Return the (x, y) coordinate for the center point of the cell that contains the specified text.  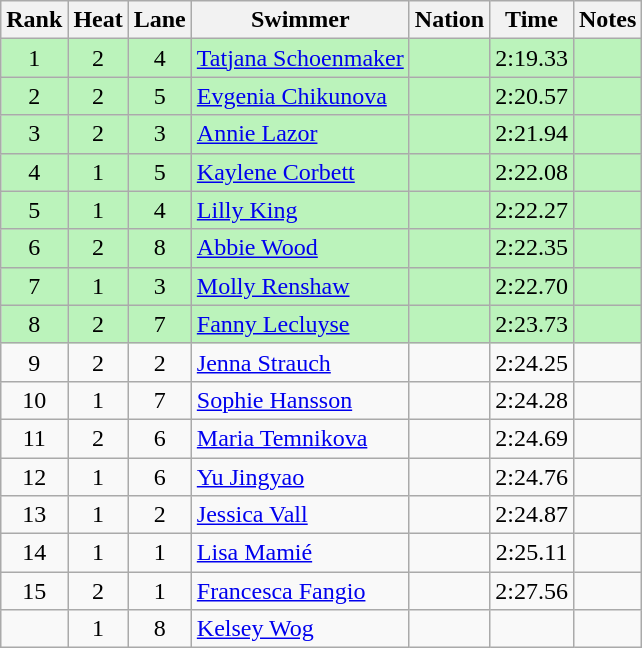
Yu Jingyao (300, 477)
Nation (449, 20)
Jenna Strauch (300, 362)
Lisa Mamié (300, 553)
Rank (34, 20)
14 (34, 553)
2:23.73 (532, 324)
2:24.25 (532, 362)
2:22.70 (532, 286)
Abbie Wood (300, 248)
Heat (98, 20)
Jessica Vall (300, 515)
Swimmer (300, 20)
2:21.94 (532, 134)
Lilly King (300, 210)
2:22.35 (532, 248)
9 (34, 362)
2:27.56 (532, 591)
2:25.11 (532, 553)
2:24.76 (532, 477)
10 (34, 400)
2:19.33 (532, 58)
2:22.27 (532, 210)
2:22.08 (532, 172)
Francesca Fangio (300, 591)
2:24.87 (532, 515)
2:20.57 (532, 96)
2:24.28 (532, 400)
Lane (160, 20)
2:24.69 (532, 438)
Kelsey Wog (300, 629)
Annie Lazor (300, 134)
13 (34, 515)
Sophie Hansson (300, 400)
12 (34, 477)
Fanny Lecluyse (300, 324)
Notes (607, 20)
Tatjana Schoenmaker (300, 58)
Kaylene Corbett (300, 172)
11 (34, 438)
Time (532, 20)
Evgenia Chikunova (300, 96)
15 (34, 591)
Maria Temnikova (300, 438)
Molly Renshaw (300, 286)
